For the text-containing cell, return its midpoint in (x, y) coordinate format. 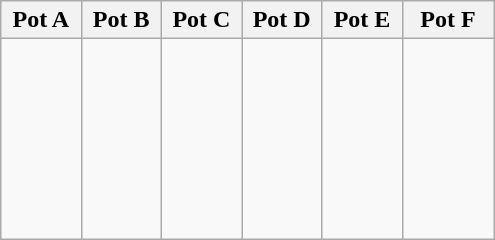
Pot E (362, 20)
Pot C (201, 20)
Pot A (41, 20)
Pot D (282, 20)
Pot F (448, 20)
Pot B (121, 20)
